Return the [X, Y] coordinate for the center point of the cell that contains the specified text.  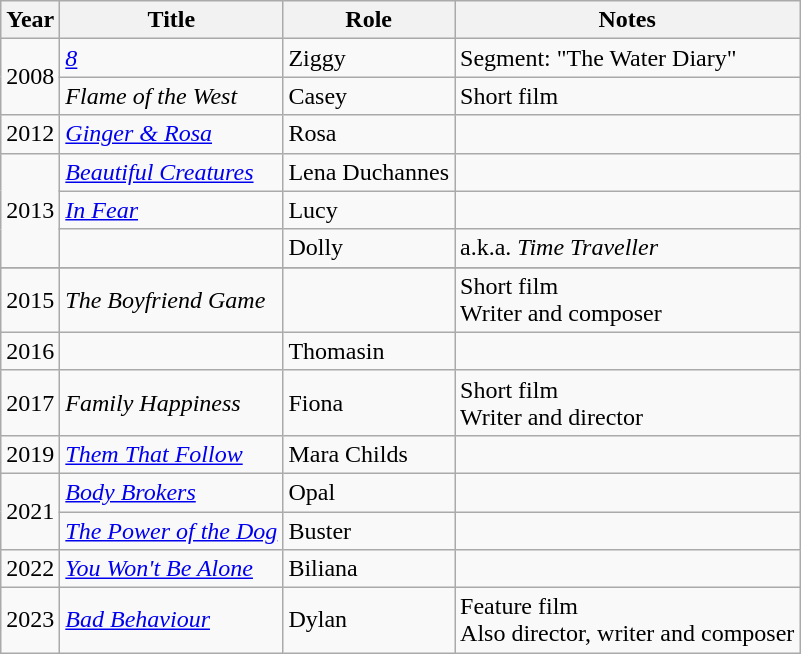
Buster [369, 531]
Short film [628, 96]
Them That Follow [172, 454]
Mara Childs [369, 454]
Casey [369, 96]
Dylan [369, 620]
The Power of the Dog [172, 531]
Flame of the West [172, 96]
Family Happiness [172, 402]
Short filmWriter and composer [628, 300]
Body Brokers [172, 492]
Dolly [369, 248]
2012 [30, 134]
In Fear [172, 210]
2016 [30, 351]
Ziggy [369, 58]
Title [172, 20]
Biliana [369, 569]
Lena Duchannes [369, 172]
2013 [30, 210]
2021 [30, 511]
2008 [30, 77]
Segment: "The Water Diary" [628, 58]
2022 [30, 569]
The Boyfriend Game [172, 300]
Ginger & Rosa [172, 134]
2019 [30, 454]
Year [30, 20]
Opal [369, 492]
Short filmWriter and director [628, 402]
8 [172, 58]
You Won't Be Alone [172, 569]
Fiona [369, 402]
Role [369, 20]
Feature film Also director, writer and composer [628, 620]
Notes [628, 20]
Lucy [369, 210]
a.k.a. Time Traveller [628, 248]
2023 [30, 620]
Bad Behaviour [172, 620]
Rosa [369, 134]
Beautiful Creatures [172, 172]
2017 [30, 402]
Thomasin [369, 351]
2015 [30, 300]
